Find where the given text appears and provide that cell's center as [x, y] coordinate. 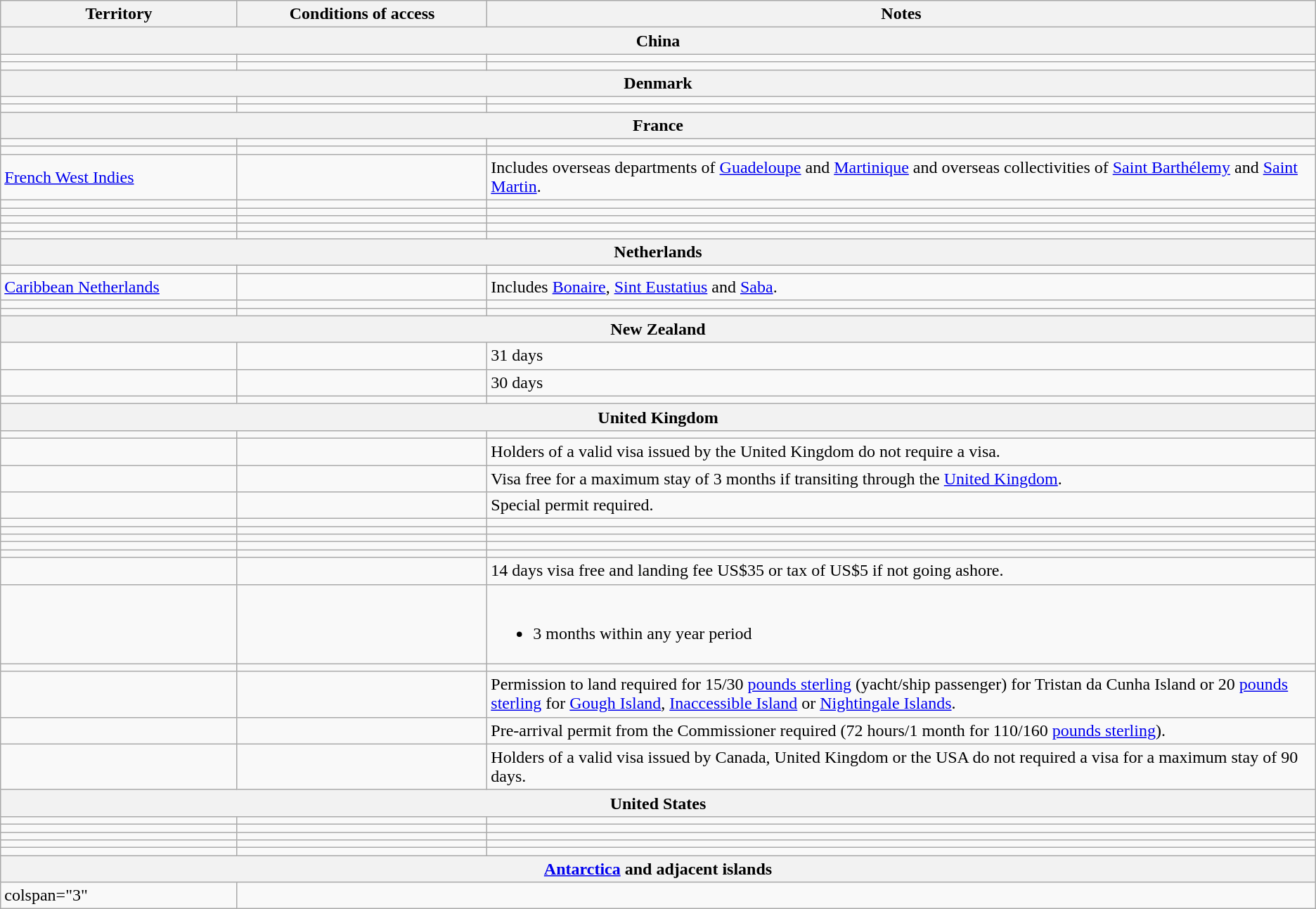
3 months within any year period [901, 624]
Territory [120, 14]
31 days [901, 356]
United States [658, 803]
Conditions of access [361, 14]
Includes overseas departments of Guadeloupe and Martinique and overseas collectivities of Saint Barthélemy and Saint Martin. [901, 177]
14 days visa free and landing fee US$35 or tax of US$5 if not going ashore. [901, 571]
China [658, 41]
Holders of a valid visa issued by the United Kingdom do not require a visa. [901, 451]
French West Indies [120, 177]
United Kingdom [658, 417]
Denmark [658, 83]
Special permit required. [901, 505]
Antarctica and adjacent islands [658, 869]
New Zealand [658, 329]
30 days [901, 382]
Caribbean Netherlands [120, 287]
Visa free for a maximum stay of 3 months if transiting through the United Kingdom. [901, 479]
Includes Bonaire, Sint Eustatius and Saba. [901, 287]
Pre-arrival permit from the Commissioner required (72 hours/1 month for 110/160 pounds sterling). [901, 730]
colspan="3" [120, 896]
Holders of a valid visa issued by Canada, United Kingdom or the USA do not required a visa for a maximum stay of 90 days. [901, 766]
Netherlands [658, 252]
Notes [901, 14]
France [658, 125]
